Return [x, y] of the center of cell containing provided text 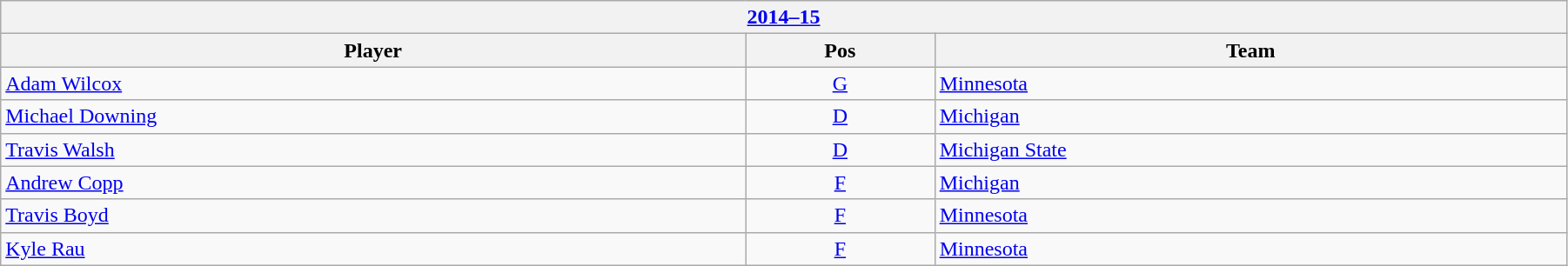
2014–15 [784, 17]
Adam Wilcox [373, 83]
G [841, 83]
Kyle Rau [373, 249]
Player [373, 50]
Pos [841, 50]
Travis Boyd [373, 216]
Travis Walsh [373, 150]
Team [1250, 50]
Michigan State [1250, 150]
Michael Downing [373, 116]
Andrew Copp [373, 183]
